For the text-containing cell, return its midpoint in (x, y) coordinate format. 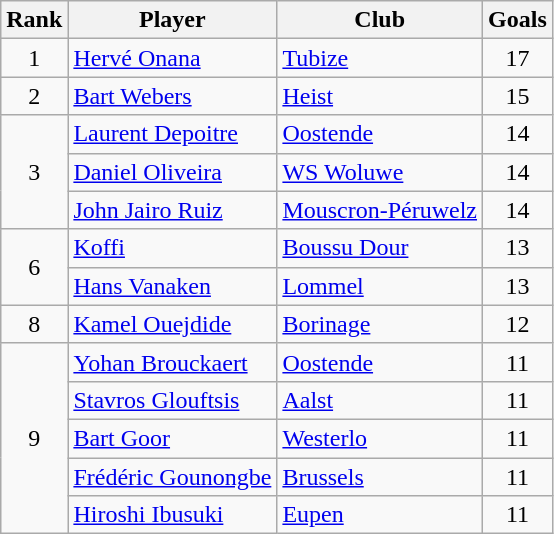
Hiroshi Ibusuki (172, 515)
1 (34, 58)
Frédéric Gounongbe (172, 477)
Heist (380, 96)
Boussu Dour (380, 248)
3 (34, 172)
17 (518, 58)
9 (34, 438)
Westerlo (380, 438)
John Jairo Ruiz (172, 210)
8 (34, 324)
6 (34, 267)
Stavros Glouftsis (172, 400)
Borinage (380, 324)
15 (518, 96)
Yohan Brouckaert (172, 362)
Aalst (380, 400)
Goals (518, 20)
Rank (34, 20)
Club (380, 20)
Brussels (380, 477)
2 (34, 96)
WS Woluwe (380, 172)
Eupen (380, 515)
Mouscron-Péruwelz (380, 210)
Player (172, 20)
Hans Vanaken (172, 286)
Daniel Oliveira (172, 172)
Tubize (380, 58)
Bart Goor (172, 438)
Kamel Ouejdide (172, 324)
12 (518, 324)
Laurent Depoitre (172, 134)
Bart Webers (172, 96)
Lommel (380, 286)
Hervé Onana (172, 58)
Koffi (172, 248)
